Capture the cell that displays the provided text and extract its (x, y) central coordinate. 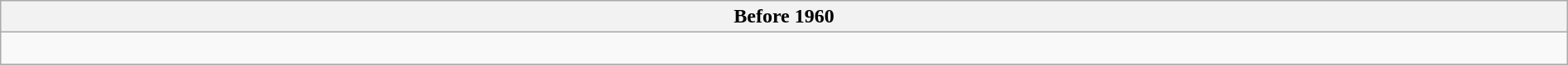
Before 1960 (784, 17)
